Locate the cell with the specified text and output its [X, Y] center coordinate. 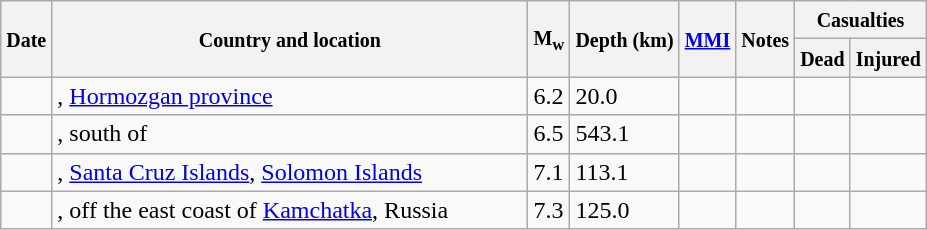
Mw [549, 39]
MMI [708, 39]
Casualties [861, 20]
Country and location [290, 39]
Dead [823, 58]
Date [26, 39]
6.5 [549, 134]
113.1 [624, 172]
543.1 [624, 134]
, south of [290, 134]
20.0 [624, 96]
7.3 [549, 210]
125.0 [624, 210]
Depth (km) [624, 39]
6.2 [549, 96]
7.1 [549, 172]
Notes [766, 39]
, off the east coast of Kamchatka, Russia [290, 210]
, Santa Cruz Islands, Solomon Islands [290, 172]
, Hormozgan province [290, 96]
Injured [888, 58]
